Extract the (x, y) coordinate from the center of the cell holding the provided text.  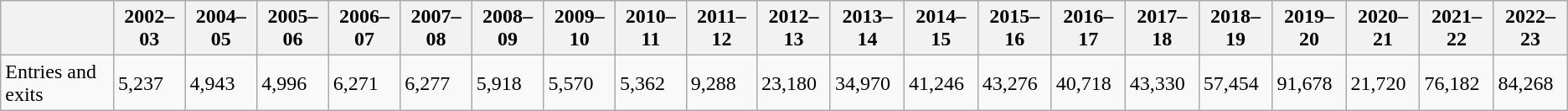
Entries and exits (57, 82)
2009–10 (580, 29)
21,720 (1383, 82)
2010–11 (650, 29)
76,182 (1457, 82)
57,454 (1235, 82)
43,330 (1162, 82)
6,277 (436, 82)
2019–20 (1309, 29)
9,288 (721, 82)
2006–07 (364, 29)
2008–09 (508, 29)
2014–15 (941, 29)
2015–16 (1014, 29)
2016–17 (1088, 29)
2012–13 (794, 29)
6,271 (364, 82)
2021–22 (1457, 29)
41,246 (941, 82)
2007–08 (436, 29)
2018–19 (1235, 29)
5,918 (508, 82)
2005–06 (293, 29)
4,943 (221, 82)
84,268 (1530, 82)
5,570 (580, 82)
2011–12 (721, 29)
2022–23 (1530, 29)
2017–18 (1162, 29)
40,718 (1088, 82)
43,276 (1014, 82)
2002–03 (149, 29)
91,678 (1309, 82)
2004–05 (221, 29)
2013–14 (867, 29)
34,970 (867, 82)
4,996 (293, 82)
5,237 (149, 82)
23,180 (794, 82)
5,362 (650, 82)
2020–21 (1383, 29)
